Output the [x, y] coordinate of the center of the cell containing the given text.  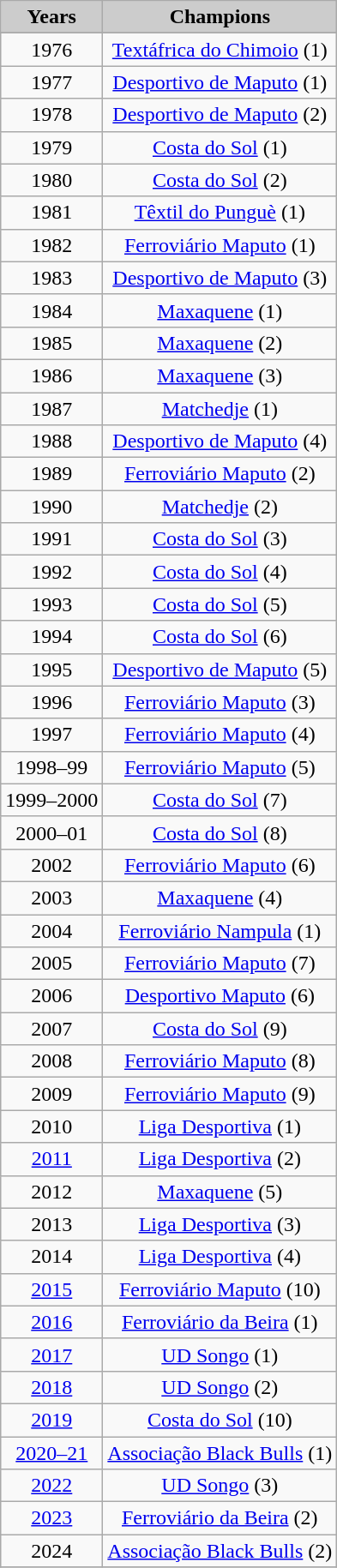
1994 [51, 637]
Costa do Sol (6) [220, 637]
1995 [51, 670]
Ferroviário Maputo (6) [220, 865]
Ferroviário Maputo (8) [220, 1061]
2009 [51, 1094]
Costa do Sol (3) [220, 539]
Desportivo de Maputo (5) [220, 670]
Liga Desportiva (2) [220, 1159]
Têxtil do Punguè (1) [220, 213]
2022 [51, 1486]
1987 [51, 409]
2013 [51, 1224]
2016 [51, 1322]
2012 [51, 1192]
Textáfrica do Chimoio (1) [220, 50]
1984 [51, 310]
1977 [51, 82]
1992 [51, 572]
Maxaquene (3) [220, 375]
1986 [51, 375]
Years [51, 17]
1996 [51, 702]
Desportivo Maputo (6) [220, 996]
2011 [51, 1159]
1988 [51, 442]
1980 [51, 180]
Associação Black Bulls (1) [220, 1453]
1981 [51, 213]
2007 [51, 1029]
1993 [51, 604]
Desportivo de Maputo (2) [220, 115]
1997 [51, 735]
1983 [51, 278]
Costa do Sol (10) [220, 1420]
Costa do Sol (8) [220, 832]
Champions [220, 17]
Liga Desportiva (1) [220, 1126]
Associação Black Bulls (2) [220, 1551]
UD Songo (1) [220, 1355]
1991 [51, 539]
Desportivo de Maputo (4) [220, 442]
Maxaquene (4) [220, 898]
1978 [51, 115]
2008 [51, 1061]
Ferroviário Nampula (1) [220, 930]
Costa do Sol (4) [220, 572]
2017 [51, 1355]
Maxaquene (2) [220, 343]
UD Songo (3) [220, 1486]
1998–99 [51, 767]
Matchedje (2) [220, 507]
2003 [51, 898]
2024 [51, 1551]
Ferroviário Maputo (10) [220, 1289]
2018 [51, 1387]
2005 [51, 964]
Ferroviário Maputo (7) [220, 964]
Liga Desportiva (3) [220, 1224]
2019 [51, 1420]
1985 [51, 343]
2006 [51, 996]
2020–21 [51, 1453]
Ferroviário da Beira (1) [220, 1322]
1990 [51, 507]
Maxaquene (1) [220, 310]
Ferroviário Maputo (3) [220, 702]
Matchedje (1) [220, 409]
Ferroviário Maputo (9) [220, 1094]
Ferroviário Maputo (4) [220, 735]
UD Songo (2) [220, 1387]
Desportivo de Maputo (3) [220, 278]
2015 [51, 1289]
2014 [51, 1257]
2004 [51, 930]
1979 [51, 147]
1982 [51, 245]
2000–01 [51, 832]
2010 [51, 1126]
1976 [51, 50]
Liga Desportiva (4) [220, 1257]
Costa do Sol (5) [220, 604]
Ferroviário Maputo (1) [220, 245]
Costa do Sol (2) [220, 180]
2002 [51, 865]
Ferroviário da Beira (2) [220, 1518]
1989 [51, 474]
Ferroviário Maputo (2) [220, 474]
2023 [51, 1518]
Costa do Sol (7) [220, 800]
Costa do Sol (9) [220, 1029]
1999–2000 [51, 800]
Maxaquene (5) [220, 1192]
Ferroviário Maputo (5) [220, 767]
Costa do Sol (1) [220, 147]
Desportivo de Maputo (1) [220, 82]
